Extract the (x, y) coordinate from the center of the cell holding the provided text.  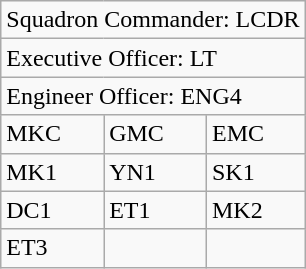
EMC (256, 134)
MKC (52, 134)
Engineer Officer: ENG4 (153, 96)
SK1 (256, 172)
MK1 (52, 172)
DC1 (52, 210)
GMC (156, 134)
ET1 (156, 210)
ET3 (52, 248)
YN1 (156, 172)
Squadron Commander: LCDR (153, 20)
Executive Officer: LT (153, 58)
MK2 (256, 210)
